Identify which cell holds the provided text, then report its [x, y] central coordinate. 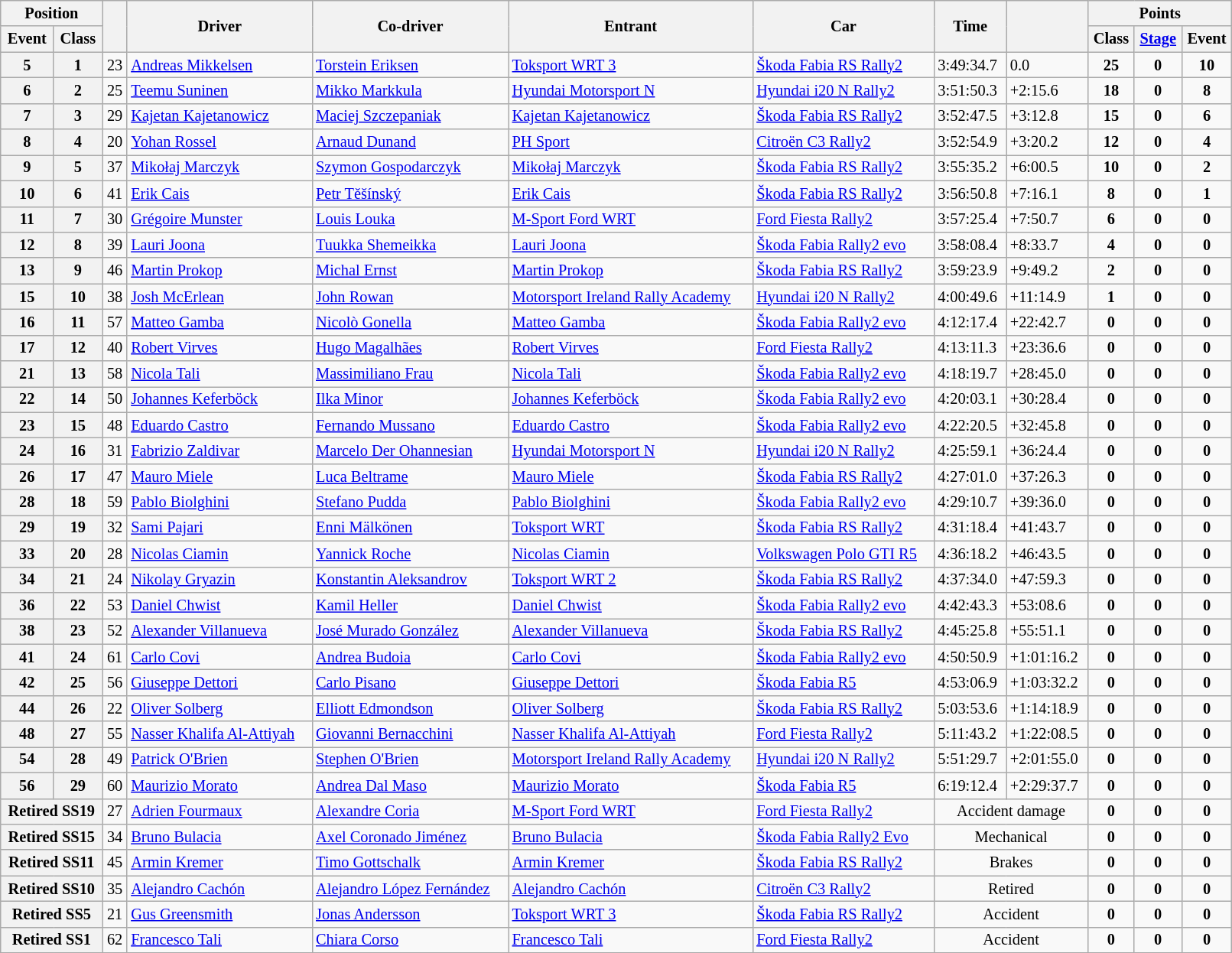
+32:45.8 [1048, 425]
+3:12.8 [1048, 116]
+53:08.6 [1048, 605]
Louis Louka [410, 220]
Chiara Corso [410, 940]
Driver [219, 26]
58 [115, 374]
4:12:17.4 [970, 322]
Teemu Suninen [219, 90]
Accident damage [1011, 812]
Josh McErlean [219, 297]
Andrea Dal Maso [410, 785]
Alexandre Coria [410, 812]
Toksport WRT [631, 528]
+1:14:18.9 [1048, 708]
Torstein Eriksen [410, 65]
3:56:50.8 [970, 194]
3:51:50.3 [970, 90]
+22:42.7 [1048, 322]
+46:43.5 [1048, 554]
4:53:06.9 [970, 682]
Ilka Minor [410, 399]
Timo Gottschalk [410, 863]
Kamil Heller [410, 605]
40 [115, 348]
3:49:34.7 [970, 65]
+23:36.6 [1048, 348]
José Murado González [410, 631]
Entrant [631, 26]
+36:24.4 [1048, 450]
45 [115, 863]
Axel Coronado Jiménez [410, 837]
4:36:18.2 [970, 554]
4:20:03.1 [970, 399]
Massimiliano Frau [410, 374]
Retired SS5 [52, 914]
Brakes [1011, 863]
Fabrizio Zaldivar [219, 450]
Enni Mälkönen [410, 528]
Škoda Fabia Rally2 Evo [843, 837]
Nicolò Gonella [410, 322]
46 [115, 271]
Szymon Gospodarczyk [410, 168]
Co-driver [410, 26]
PH Sport [631, 142]
Elliott Edmondson [410, 708]
+3:20.2 [1048, 142]
3:59:23.9 [970, 271]
Fernando Mussano [410, 425]
Retired SS11 [52, 863]
+11:14.9 [1048, 297]
0.0 [1048, 65]
61 [115, 657]
+55:51.1 [1048, 631]
3 [78, 116]
+39:36.0 [1048, 503]
+7:16.1 [1048, 194]
Stefano Pudda [410, 503]
4:42:43.3 [970, 605]
+6:00.5 [1048, 168]
59 [115, 503]
14 [78, 399]
+2:29:37.7 [1048, 785]
Arnaud Dunand [410, 142]
Sami Pajari [219, 528]
52 [115, 631]
4:29:10.7 [970, 503]
4:27:01.0 [970, 476]
Andrea Budoia [410, 657]
Tuukka Shemeikka [410, 245]
Stephen O'Brien [410, 759]
+41:43.7 [1048, 528]
53 [115, 605]
5:11:43.2 [970, 734]
4:22:20.5 [970, 425]
35 [115, 889]
50 [115, 399]
Points [1160, 13]
37 [115, 168]
4:50:50.9 [970, 657]
+2:01:55.0 [1048, 759]
47 [115, 476]
60 [115, 785]
Retired SS1 [52, 940]
John Rowan [410, 297]
4:00:49.6 [970, 297]
+9:49.2 [1048, 271]
36 [28, 605]
30 [115, 220]
32 [115, 528]
+30:28.4 [1048, 399]
57 [115, 322]
+2:15.6 [1048, 90]
+47:59.3 [1048, 580]
+8:33.7 [1048, 245]
4:45:25.8 [970, 631]
+1:22:08.5 [1048, 734]
3:52:54.9 [970, 142]
62 [115, 940]
Patrick O'Brien [219, 759]
3:55:35.2 [970, 168]
19 [78, 528]
+1:01:16.2 [1048, 657]
5:51:29.7 [970, 759]
Toksport WRT 2 [631, 580]
Marcelo Der Ohannesian [410, 450]
Michal Ernst [410, 271]
Mikko Markkula [410, 90]
39 [115, 245]
+1:03:32.2 [1048, 682]
4:25:59.1 [970, 450]
Time [970, 26]
+37:26.3 [1048, 476]
Hugo Magalhães [410, 348]
3:58:08.4 [970, 245]
33 [28, 554]
+28:45.0 [1048, 374]
Yohan Rossel [219, 142]
3:52:47.5 [970, 116]
Maciej Szczepaniak [410, 116]
Mechanical [1011, 837]
Volkswagen Polo GTI R5 [843, 554]
Nikolay Gryazin [219, 580]
42 [28, 682]
Giovanni Bernacchini [410, 734]
Alejandro López Fernández [410, 889]
Retired SS10 [52, 889]
4:31:18.4 [970, 528]
Stage [1158, 39]
3:57:25.4 [970, 220]
54 [28, 759]
44 [28, 708]
+7:50.7 [1048, 220]
Gus Greensmith [219, 914]
Konstantin Aleksandrov [410, 580]
Yannick Roche [410, 554]
Luca Beltrame [410, 476]
Retired SS19 [52, 812]
Retired [1011, 889]
6:19:12.4 [970, 785]
Position [52, 13]
49 [115, 759]
55 [115, 734]
Andreas Mikkelsen [219, 65]
Grégoire Munster [219, 220]
Petr Těšínský [410, 194]
Retired SS15 [52, 837]
4:13:11.3 [970, 348]
31 [115, 450]
4:18:19.7 [970, 374]
Jonas Andersson [410, 914]
4:37:34.0 [970, 580]
Carlo Pisano [410, 682]
Adrien Fourmaux [219, 812]
Car [843, 26]
5:03:53.6 [970, 708]
